Search for the cell housing the specified text and yield its [x, y] center coordinate. 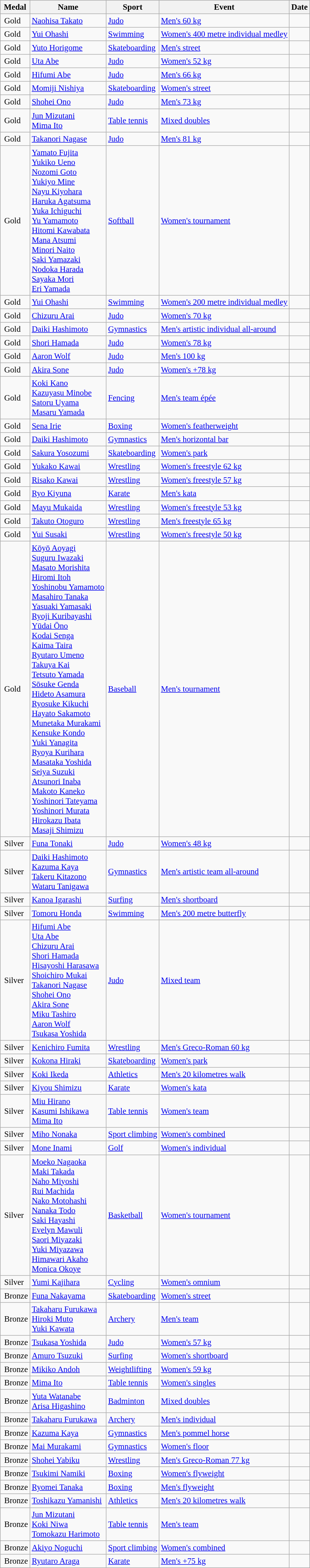
Yui Susaki [68, 534]
Hifumi Abe [68, 75]
Ryutaro Araga [68, 1561]
Women's +78 kg [224, 370]
Women's individual [224, 1148]
Men's 200 metre butterfly [224, 913]
Women's flyweight [224, 1474]
Weightlifting [132, 1369]
Mikiko Andoh [68, 1369]
Koki Ikeda [68, 1075]
Mai Murakami [68, 1447]
Event [224, 7]
Women's 70 kg [224, 316]
Women's shortboard [224, 1356]
Men's 60 kg [224, 21]
Tomoru Honda [68, 913]
Men's team épée [224, 398]
Women's 200 metre individual medley [224, 302]
Mayu Mukaida [68, 507]
Ryomei Tanaka [68, 1487]
Toshikazu Yamanishi [68, 1501]
Baseball [132, 689]
Men's artistic team all-around [224, 872]
Mima Ito [68, 1383]
Men's freestyle 65 kg [224, 521]
Takaharu FurukawaHiroki MutoYuki Kawata [68, 1319]
Men's 73 kg [224, 102]
Momiji Nishiya [68, 88]
Uta Abe [68, 61]
Softball [132, 220]
Men's artistic individual all-around [224, 329]
Men's kata [224, 494]
Kenichiro Fumita [68, 1047]
Miho Nonaka [68, 1134]
Naohisa Takato [68, 21]
Mone Inami [68, 1148]
Women's 57 kg [224, 1342]
Men's street [224, 48]
Badminton [132, 1401]
Women's kata [224, 1088]
Akiyo Noguchi [68, 1547]
Men's pommel horse [224, 1433]
Shori Hamada [68, 343]
Kiyou Shimizu [68, 1088]
Women's singles [224, 1383]
Kanoa Igarashi [68, 900]
Men's shortboard [224, 900]
Tsukimi Namiki [68, 1474]
Women's 48 kg [224, 844]
Risako Kawai [68, 480]
Ryo Kiyuna [68, 494]
Name [68, 7]
Daiki HashimotoKazuma KayaTakeru KitazonoWataru Tanigawa [68, 872]
Women's freestyle 53 kg [224, 507]
Kokona Hiraki [68, 1061]
Kazuma Kaya [68, 1433]
Men's tournament [224, 689]
Yukako Kawai [68, 466]
Yuto Horigome [68, 48]
Fencing [132, 398]
Sena Irie [68, 426]
Medal [15, 7]
Takaharu Furukawa [68, 1420]
Men's flyweight [224, 1487]
Hifumi AbeUta AbeChizuru AraiShori HamadaHisayoshi Harasawa Shoichiro MukaiTakanori NagaseShohei OnoAkira SoneMiku TashiroAaron WolfTsukasa Yoshida [68, 980]
Men's individual [224, 1420]
Koki KanoKazuyasu MinobeSatoru UyamaMasaru Yamada [68, 398]
Takuto Otoguro [68, 521]
Women's 59 kg [224, 1369]
Takanori Nagase [68, 139]
Shohei Yabiku [68, 1460]
Aaron Wolf [68, 356]
Yumi Kajihara [68, 1282]
Akira Sone [68, 370]
Miu HiranoKasumi IshikawaMima Ito [68, 1111]
Funa Tonaki [68, 844]
Mixed team [224, 980]
Tsukasa Yoshida [68, 1342]
Men's Greco-Roman 77 kg [224, 1460]
Women's 400 metre individual medley [224, 34]
Women's team [224, 1111]
Men's 81 kg [224, 139]
Women's freestyle 62 kg [224, 466]
Sport [132, 7]
Women's freestyle 50 kg [224, 534]
Funa Nakayama [68, 1296]
Men's 66 kg [224, 75]
Cycling [132, 1282]
Shohei Ono [68, 102]
Jun MizutaniMima Ito [68, 120]
Men's +75 kg [224, 1561]
Men's 100 kg [224, 356]
Women's floor [224, 1447]
Women's featherweight [224, 426]
Amuro Tsuzuki [68, 1356]
Jun MizutaniKoki NiwaTomokazu Harimoto [68, 1524]
Men's horizontal bar [224, 439]
Men's Greco-Roman 60 kg [224, 1047]
Basketball [132, 1215]
Chizuru Arai [68, 316]
Women's 52 kg [224, 61]
Golf [132, 1148]
Date [300, 7]
Sakura Yosozumi [68, 453]
Women's omnium [224, 1282]
Women's 78 kg [224, 343]
Women's freestyle 57 kg [224, 480]
Yuta WatanabeArisa Higashino [68, 1401]
